From the cell containing the given text, extract its center point as [X, Y] coordinate. 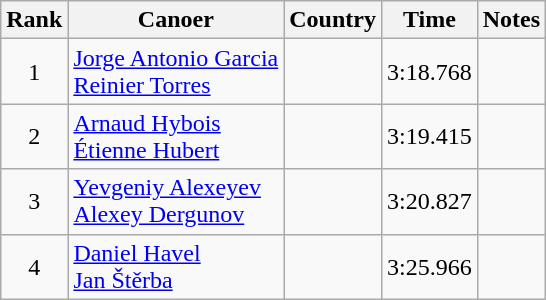
3:19.415 [429, 136]
3:20.827 [429, 202]
Canoer [176, 20]
Jorge Antonio GarciaReinier Torres [176, 72]
Arnaud HyboisÉtienne Hubert [176, 136]
Daniel HavelJan Štěrba [176, 266]
Time [429, 20]
Yevgeniy AlexeyevAlexey Dergunov [176, 202]
Country [333, 20]
4 [34, 266]
1 [34, 72]
3 [34, 202]
3:18.768 [429, 72]
2 [34, 136]
3:25.966 [429, 266]
Rank [34, 20]
Notes [511, 20]
